Search for the cell housing the specified text and yield its (x, y) center coordinate. 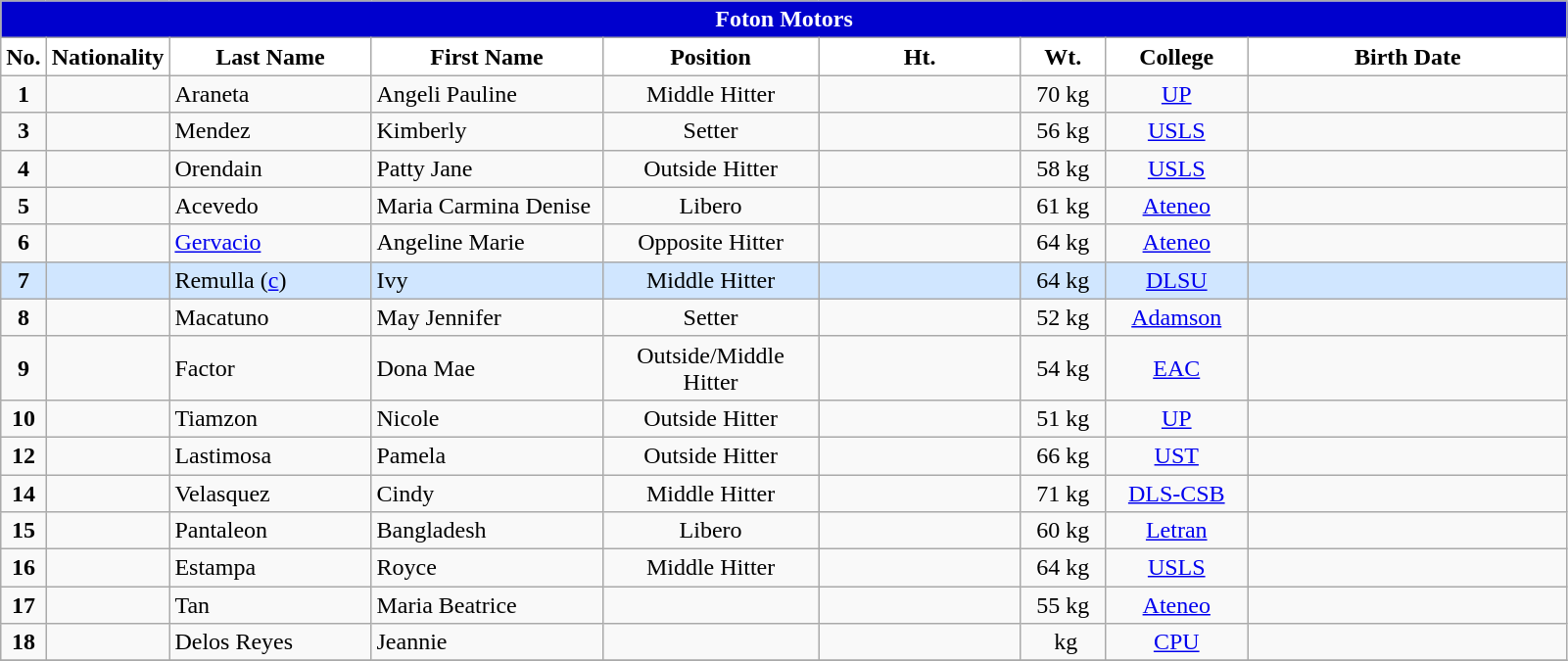
Orendain (270, 168)
7 (24, 280)
60 kg (1063, 531)
Mendez (270, 131)
Last Name (270, 57)
15 (24, 531)
Angeline Marie (487, 243)
Birth Date (1407, 57)
kg (1063, 642)
9 (24, 368)
UST (1176, 455)
18 (24, 642)
Acevedo (270, 206)
Cindy (487, 493)
Foton Motors (784, 20)
71 kg (1063, 493)
66 kg (1063, 455)
Factor (270, 368)
70 kg (1063, 94)
Estampa (270, 568)
16 (24, 568)
DLSU (1176, 280)
61 kg (1063, 206)
DLS-CSB (1176, 493)
Ht. (920, 57)
58 kg (1063, 168)
Royce (487, 568)
4 (24, 168)
Pamela (487, 455)
Kimberly (487, 131)
Outside/Middle Hitter (711, 368)
EAC (1176, 368)
1 (24, 94)
8 (24, 317)
Macatuno (270, 317)
No. (24, 57)
Lastimosa (270, 455)
Velasquez (270, 493)
Wt. (1063, 57)
6 (24, 243)
Maria Carmina Denise (487, 206)
54 kg (1063, 368)
May Jennifer (487, 317)
Patty Jane (487, 168)
Dona Mae (487, 368)
17 (24, 605)
Delos Reyes (270, 642)
First Name (487, 57)
Tiamzon (270, 418)
Jeannie (487, 642)
CPU (1176, 642)
Nationality (108, 57)
Tan (270, 605)
Bangladesh (487, 531)
Opposite Hitter (711, 243)
Ivy (487, 280)
56 kg (1063, 131)
3 (24, 131)
Remulla (c) (270, 280)
Position (711, 57)
Araneta (270, 94)
College (1176, 57)
Nicole (487, 418)
Adamson (1176, 317)
52 kg (1063, 317)
51 kg (1063, 418)
5 (24, 206)
Gervacio (270, 243)
12 (24, 455)
10 (24, 418)
Maria Beatrice (487, 605)
Angeli Pauline (487, 94)
14 (24, 493)
Letran (1176, 531)
55 kg (1063, 605)
Pantaleon (270, 531)
